Provide the (x, y) coordinate of the cell's center where the given text is located.  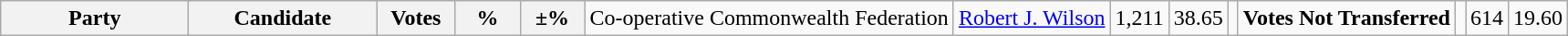
Party (95, 18)
19.60 (1538, 18)
614 (1487, 18)
Robert J. Wilson (1032, 18)
Votes Not Transferred (1346, 18)
Votes (416, 18)
% (487, 18)
38.65 (1199, 18)
Co-operative Commonwealth Federation (769, 18)
Candidate (283, 18)
±% (553, 18)
1,211 (1139, 18)
